Determine the (x, y) coordinate at the center of the cell enclosing the given text.  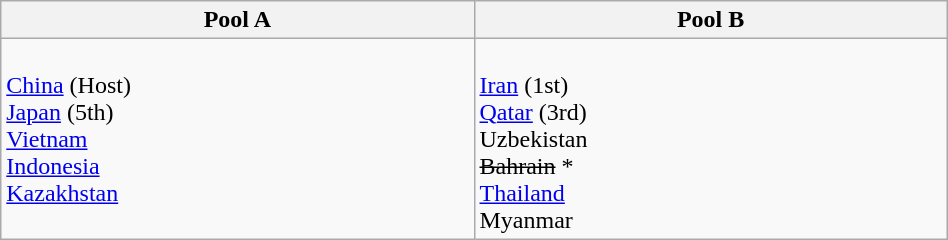
China (Host) Japan (5th) Vietnam Indonesia Kazakhstan (238, 139)
Pool A (238, 20)
Pool B (710, 20)
Iran (1st) Qatar (3rd) Uzbekistan Bahrain * Thailand Myanmar (710, 139)
